Search for the cell housing the specified text and yield its (x, y) center coordinate. 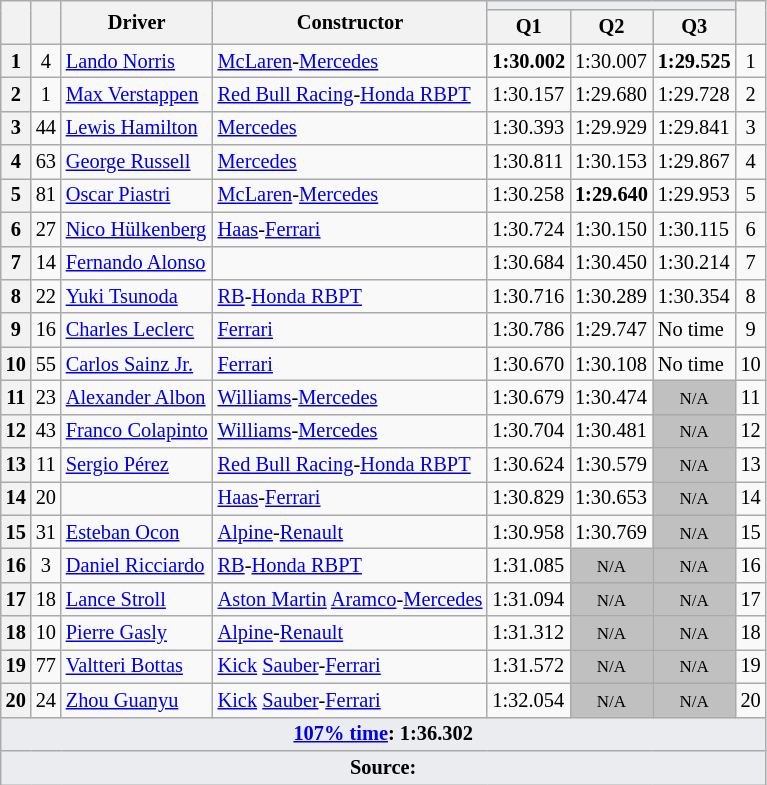
George Russell (137, 162)
Q2 (612, 27)
1:30.653 (612, 498)
Fernando Alonso (137, 263)
1:29.953 (694, 195)
1:29.929 (612, 128)
1:30.393 (528, 128)
1:30.258 (528, 195)
1:30.354 (694, 296)
Nico Hülkenberg (137, 229)
1:30.670 (528, 364)
1:30.474 (612, 397)
Charles Leclerc (137, 330)
Lewis Hamilton (137, 128)
1:29.640 (612, 195)
Oscar Piastri (137, 195)
1:31.085 (528, 565)
Valtteri Bottas (137, 666)
1:30.769 (612, 532)
1:31.572 (528, 666)
81 (46, 195)
31 (46, 532)
Alexander Albon (137, 397)
1:32.054 (528, 700)
Yuki Tsunoda (137, 296)
27 (46, 229)
1:29.525 (694, 61)
1:29.747 (612, 330)
1:30.786 (528, 330)
77 (46, 666)
1:30.724 (528, 229)
Max Verstappen (137, 94)
1:29.867 (694, 162)
Pierre Gasly (137, 633)
1:30.289 (612, 296)
Driver (137, 22)
1:30.115 (694, 229)
1:30.624 (528, 465)
1:30.811 (528, 162)
107% time: 1:36.302 (384, 734)
1:30.579 (612, 465)
Aston Martin Aramco-Mercedes (350, 599)
22 (46, 296)
1:30.716 (528, 296)
1:30.679 (528, 397)
63 (46, 162)
Lance Stroll (137, 599)
1:30.958 (528, 532)
Source: (384, 767)
Lando Norris (137, 61)
44 (46, 128)
Constructor (350, 22)
Q3 (694, 27)
1:30.704 (528, 431)
Sergio Pérez (137, 465)
1:31.312 (528, 633)
Zhou Guanyu (137, 700)
23 (46, 397)
24 (46, 700)
1:30.450 (612, 263)
Franco Colapinto (137, 431)
1:29.680 (612, 94)
1:30.002 (528, 61)
Carlos Sainz Jr. (137, 364)
1:30.007 (612, 61)
1:30.481 (612, 431)
55 (46, 364)
1:30.153 (612, 162)
1:30.684 (528, 263)
1:30.829 (528, 498)
1:31.094 (528, 599)
1:29.841 (694, 128)
1:29.728 (694, 94)
1:30.157 (528, 94)
Daniel Ricciardo (137, 565)
Esteban Ocon (137, 532)
Q1 (528, 27)
43 (46, 431)
1:30.214 (694, 263)
1:30.150 (612, 229)
1:30.108 (612, 364)
